Scan for the cell matching the given text and deliver its (x, y) coordinate at center. 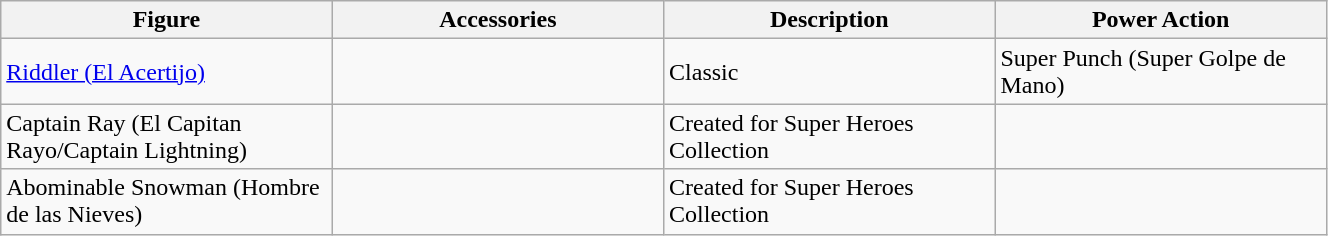
Captain Ray (El Capitan Rayo/Captain Lightning) (166, 136)
Abominable Snowman (Hombre de las Nieves) (166, 202)
Riddler (El Acertijo) (166, 72)
Description (830, 20)
Power Action (1160, 20)
Super Punch (Super Golpe de Mano) (1160, 72)
Figure (166, 20)
Classic (830, 72)
Accessories (498, 20)
